Identify which cell holds the provided text, then report its [x, y] central coordinate. 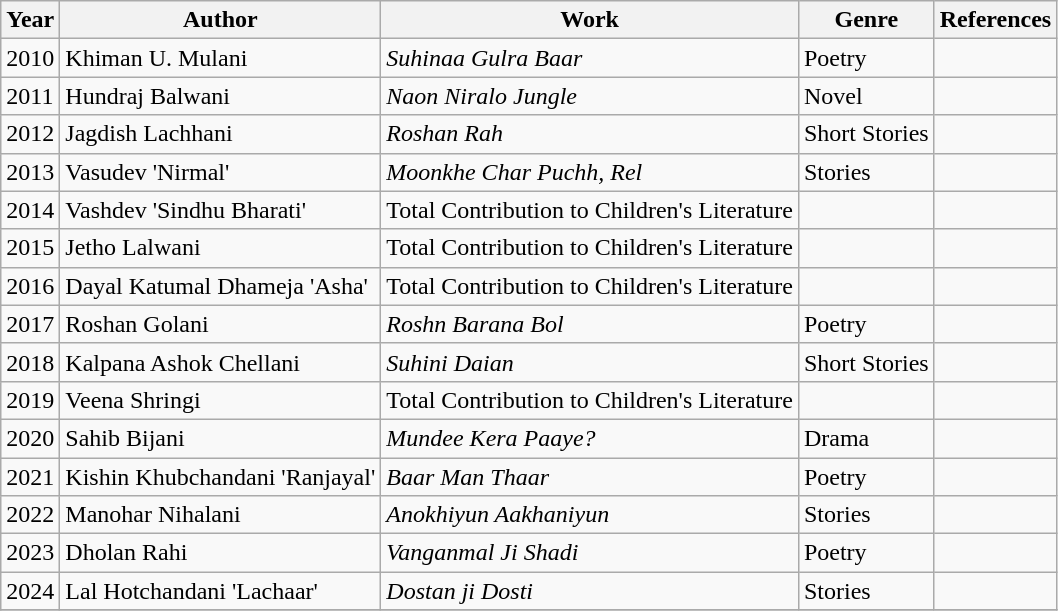
Veena Shringi [220, 400]
2014 [30, 210]
Roshan Golani [220, 324]
Vanganmal Ji Shadi [590, 553]
Mundee Kera Paaye? [590, 438]
Jetho Lalwani [220, 248]
Khiman U. Mulani [220, 58]
Kishin Khubchandani 'Ranjayal' [220, 477]
Author [220, 20]
2019 [30, 400]
2012 [30, 134]
Kalpana Ashok Chellani [220, 362]
Dostan ji Dosti [590, 591]
2024 [30, 591]
Work [590, 20]
Vashdev 'Sindhu Bharati' [220, 210]
Vasudev 'Nirmal' [220, 172]
Sahib Bijani [220, 438]
Lal Hotchandani 'Lachaar' [220, 591]
Manohar Nihalani [220, 515]
Moonkhe Char Puchh, Rel [590, 172]
Hundraj Balwani [220, 96]
Year [30, 20]
Dholan Rahi [220, 553]
Suhini Daian [590, 362]
Jagdish Lachhani [220, 134]
Dayal Katumal Dhameja 'Asha' [220, 286]
2020 [30, 438]
2018 [30, 362]
Genre [866, 20]
2017 [30, 324]
Anokhiyun Aakhaniyun [590, 515]
2015 [30, 248]
Roshn Barana Bol [590, 324]
Novel [866, 96]
2010 [30, 58]
2023 [30, 553]
2021 [30, 477]
2011 [30, 96]
2016 [30, 286]
Drama [866, 438]
Roshan Rah [590, 134]
2022 [30, 515]
2013 [30, 172]
Baar Man Thaar [590, 477]
Naon Niralo Jungle [590, 96]
Suhinaa Gulra Baar [590, 58]
References [996, 20]
